Output the [X, Y] coordinate of the center of the cell containing the given text.  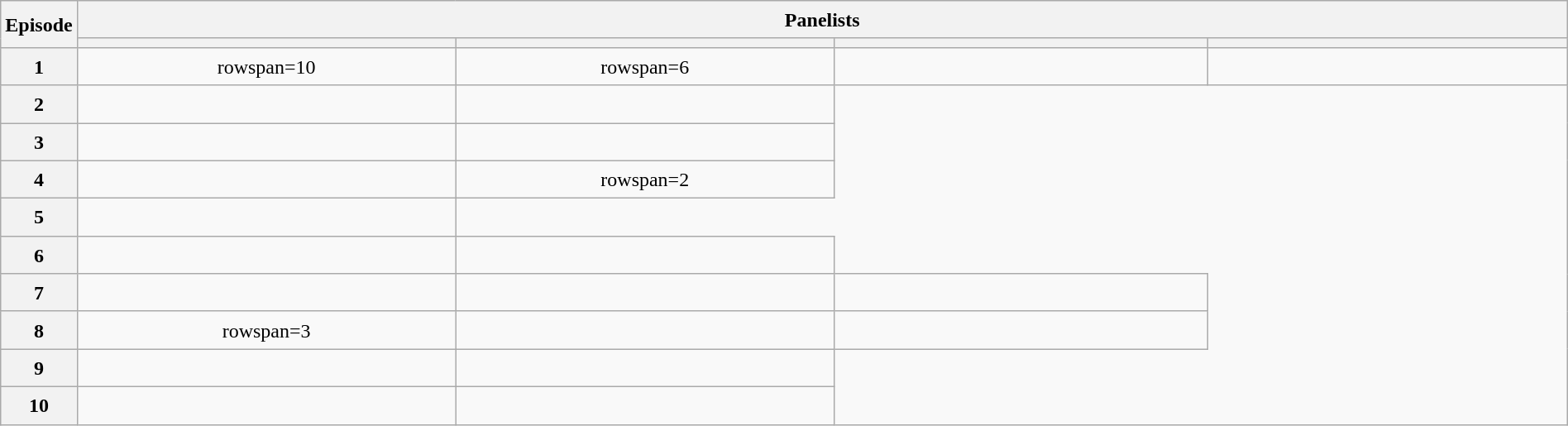
rowspan=3 [266, 330]
3 [39, 141]
5 [39, 218]
rowspan=2 [645, 179]
9 [39, 368]
Episode [39, 25]
rowspan=10 [266, 66]
8 [39, 330]
2 [39, 104]
Panelists [822, 20]
10 [39, 405]
4 [39, 179]
1 [39, 66]
6 [39, 255]
rowspan=6 [645, 66]
7 [39, 293]
